Return the (X, Y) coordinate for the center point of the cell that contains the specified text.  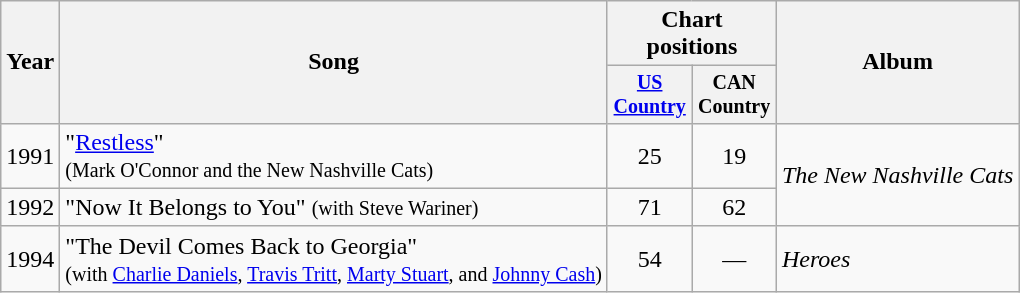
62 (734, 207)
1991 (30, 156)
US Country (649, 94)
Year (30, 62)
1994 (30, 258)
"Now It Belongs to You" (with Steve Wariner) (334, 207)
"Restless"(Mark O'Connor and the New Nashville Cats) (334, 156)
1992 (30, 207)
54 (649, 258)
Song (334, 62)
The New Nashville Cats (897, 174)
19 (734, 156)
25 (649, 156)
"The Devil Comes Back to Georgia"(with Charlie Daniels, Travis Tritt, Marty Stuart, and Johnny Cash) (334, 258)
71 (649, 207)
CAN Country (734, 94)
Heroes (897, 258)
Chart positions (692, 34)
— (734, 258)
Album (897, 62)
